Scan for the cell matching the given text and deliver its [X, Y] coordinate at center. 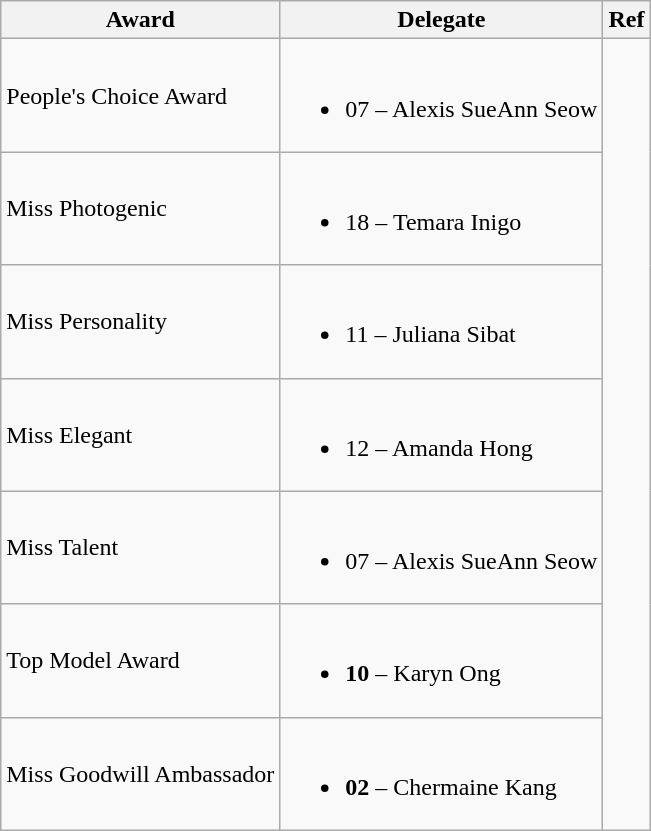
People's Choice Award [140, 96]
Award [140, 20]
Miss Goodwill Ambassador [140, 774]
Delegate [442, 20]
Miss Personality [140, 322]
11 – Juliana Sibat [442, 322]
Miss Elegant [140, 434]
12 – Amanda Hong [442, 434]
Ref [626, 20]
18 – Temara Inigo [442, 208]
Top Model Award [140, 660]
Miss Talent [140, 548]
02 – Chermaine Kang [442, 774]
10 – Karyn Ong [442, 660]
Miss Photogenic [140, 208]
